Pinpoint the cell where the given text exists, returning its [X, Y] midpoint coordinate. 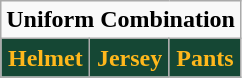
Pants [204, 58]
Uniform Combination [121, 20]
Helmet [46, 58]
Jersey [130, 58]
